Find where the given text appears and provide that cell's center as (x, y) coordinate. 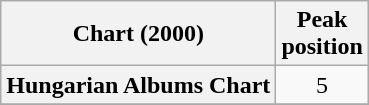
Peakposition (322, 34)
5 (322, 85)
Chart (2000) (138, 34)
Hungarian Albums Chart (138, 85)
